Determine the [x, y] coordinate at the center of the cell enclosing the given text.  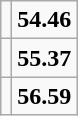
56.59 [44, 96]
54.46 [44, 20]
55.37 [44, 58]
